From the cell containing the given text, extract its center point as [X, Y] coordinate. 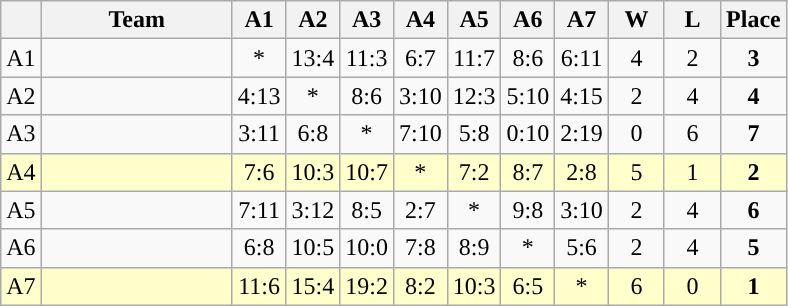
5:10 [528, 96]
5:6 [582, 248]
7:2 [474, 172]
3:11 [259, 134]
3 [754, 58]
11:6 [259, 286]
2:8 [582, 172]
6:11 [582, 58]
13:4 [313, 58]
Place [754, 20]
8:2 [420, 286]
4:13 [259, 96]
W [636, 20]
7:8 [420, 248]
Team [136, 20]
2:19 [582, 134]
3:12 [313, 210]
10:7 [367, 172]
6:5 [528, 286]
5:8 [474, 134]
L [692, 20]
8:9 [474, 248]
2:7 [420, 210]
10:5 [313, 248]
10:0 [367, 248]
6:7 [420, 58]
15:4 [313, 286]
8:7 [528, 172]
7:11 [259, 210]
12:3 [474, 96]
7:10 [420, 134]
0:10 [528, 134]
4:15 [582, 96]
11:7 [474, 58]
7:6 [259, 172]
7 [754, 134]
11:3 [367, 58]
8:5 [367, 210]
19:2 [367, 286]
9:8 [528, 210]
